Return the (x, y) coordinate for the center point of the cell that contains the specified text.  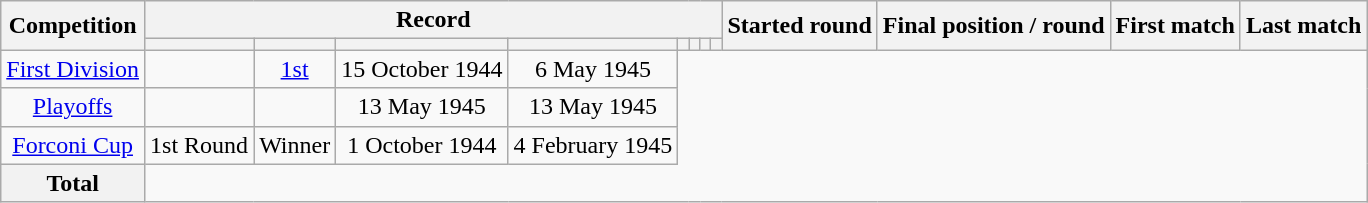
Playoffs (73, 107)
1st (295, 69)
1 October 1944 (422, 145)
6 May 1945 (593, 69)
Winner (295, 145)
15 October 1944 (422, 69)
Total (73, 183)
Last match (1303, 26)
Competition (73, 26)
Final position / round (994, 26)
First match (1175, 26)
Forconi Cup (73, 145)
1st Round (200, 145)
First Division (73, 69)
4 February 1945 (593, 145)
Record (434, 20)
Started round (800, 26)
